Find where the given text appears and provide that cell's center as (X, Y) coordinate. 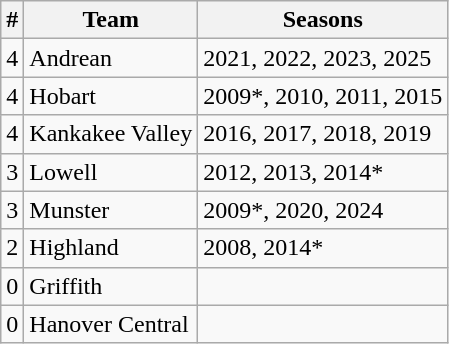
Kankakee Valley (111, 134)
2 (12, 248)
Team (111, 20)
2009*, 2020, 2024 (323, 210)
# (12, 20)
Andrean (111, 58)
2012, 2013, 2014* (323, 172)
Munster (111, 210)
Seasons (323, 20)
Griffith (111, 286)
Highland (111, 248)
2008, 2014* (323, 248)
Hobart (111, 96)
2009*, 2010, 2011, 2015 (323, 96)
2021, 2022, 2023, 2025 (323, 58)
Hanover Central (111, 324)
2016, 2017, 2018, 2019 (323, 134)
Lowell (111, 172)
